Extract the (X, Y) coordinate from the center of the cell holding the provided text.  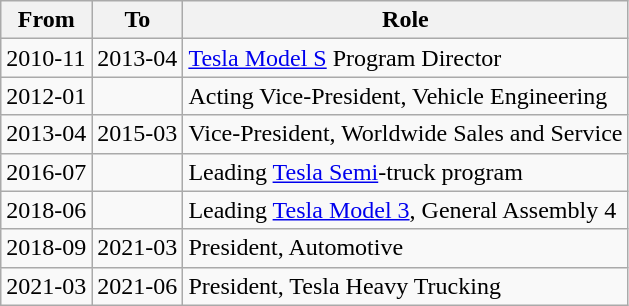
Acting Vice-President, Vehicle Engineering (406, 96)
To (138, 20)
Tesla Model S Program Director (406, 58)
President, Tesla Heavy Trucking (406, 286)
2010-11 (46, 58)
Vice-President, Worldwide Sales and Service (406, 134)
2018-06 (46, 210)
Leading Tesla Model 3, General Assembly 4 (406, 210)
President, Automotive (406, 248)
2018-09 (46, 248)
Leading Tesla Semi-truck program (406, 172)
2015-03 (138, 134)
2016-07 (46, 172)
From (46, 20)
2012-01 (46, 96)
Role (406, 20)
2021-06 (138, 286)
